Return the (X, Y) coordinate for the center point of the cell that contains the specified text.  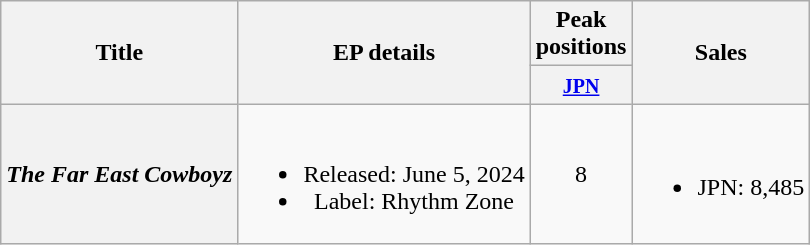
Sales (721, 52)
Released: June 5, 2024 Label: Rhythm Zone (384, 174)
JPN (581, 85)
8 (581, 174)
Peak positions (581, 34)
Title (120, 52)
JPN: 8,485 (721, 174)
EP details (384, 52)
The Far East Cowboyz (120, 174)
